Find where the given text appears and provide that cell's center as [X, Y] coordinate. 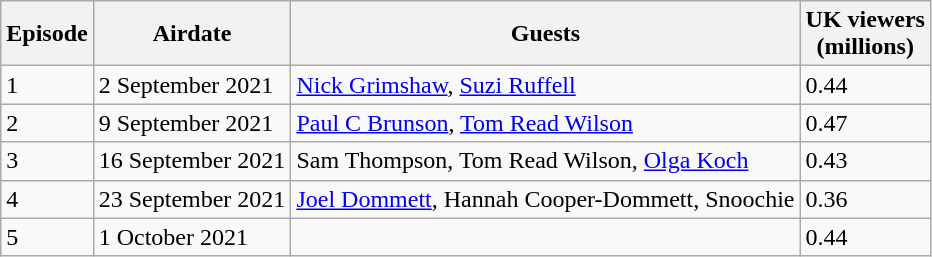
Airdate [192, 34]
Paul C Brunson, Tom Read Wilson [546, 123]
Episode [47, 34]
1 October 2021 [192, 237]
UK viewers(millions) [865, 34]
0.43 [865, 161]
Nick Grimshaw, Suzi Ruffell [546, 85]
Joel Dommett, Hannah Cooper-Dommett, Snoochie [546, 199]
Guests [546, 34]
1 [47, 85]
3 [47, 161]
5 [47, 237]
4 [47, 199]
Sam Thompson, Tom Read Wilson, Olga Koch [546, 161]
0.47 [865, 123]
16 September 2021 [192, 161]
23 September 2021 [192, 199]
2 [47, 123]
9 September 2021 [192, 123]
0.36 [865, 199]
2 September 2021 [192, 85]
